Detect which cell encompasses the target text, then output its [X, Y] center coordinate. 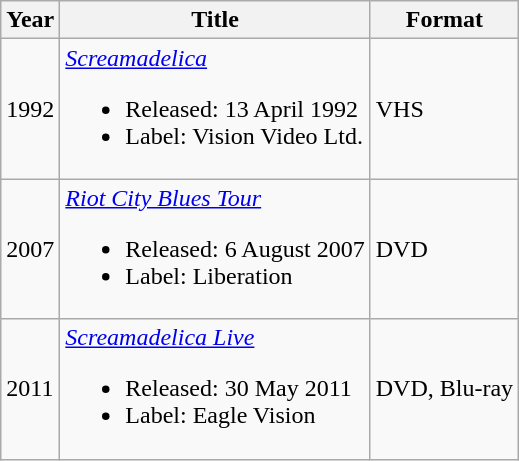
1992 [30, 109]
Screamadelica LiveReleased: 30 May 2011Label: Eagle Vision [215, 389]
VHS [444, 109]
Riot City Blues TourReleased: 6 August 2007Label: Liberation [215, 249]
Format [444, 20]
2007 [30, 249]
2011 [30, 389]
DVD [444, 249]
Title [215, 20]
DVD, Blu-ray [444, 389]
Year [30, 20]
ScreamadelicaReleased: 13 April 1992Label: Vision Video Ltd. [215, 109]
